Capture the cell that displays the provided text and extract its (X, Y) central coordinate. 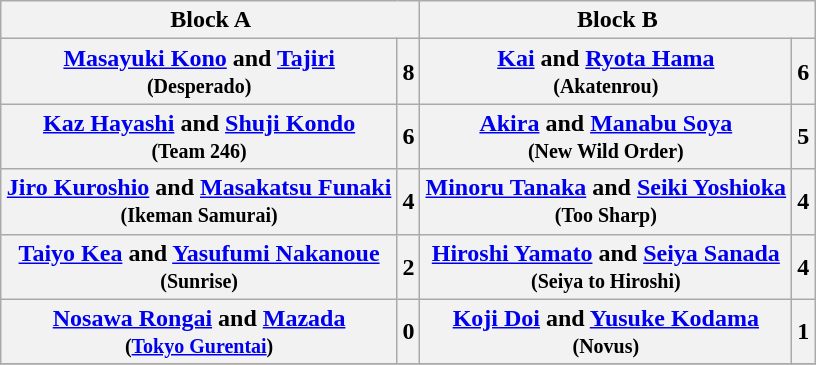
Koji Doi and Yusuke Kodama (Novus) (606, 332)
1 (804, 332)
5 (804, 136)
Hiroshi Yamato and Seiya Sanada (Seiya to Hiroshi) (606, 266)
Kai and Ryota Hama (Akatenrou) (606, 72)
Jiro Kuroshio and Masakatsu Funaki (Ikeman Samurai) (199, 202)
Minoru Tanaka and Seiki Yoshioka (Too Sharp) (606, 202)
Kaz Hayashi and Shuji Kondo (Team 246) (199, 136)
Taiyo Kea and Yasufumi Nakanoue (Sunrise) (199, 266)
Block B (618, 20)
Akira and Manabu Soya (New Wild Order) (606, 136)
Block A (210, 20)
2 (408, 266)
0 (408, 332)
Nosawa Rongai and Mazada (Tokyo Gurentai) (199, 332)
Masayuki Kono and Tajiri (Desperado) (199, 72)
8 (408, 72)
